Search for the cell housing the specified text and yield its [x, y] center coordinate. 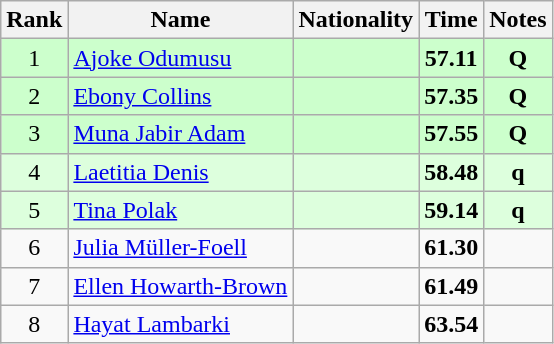
4 [34, 172]
63.54 [452, 324]
Laetitia Denis [180, 172]
Hayat Lambarki [180, 324]
57.35 [452, 96]
Tina Polak [180, 210]
Ellen Howarth-Brown [180, 286]
Notes [518, 20]
Julia Müller-Foell [180, 248]
5 [34, 210]
61.30 [452, 248]
1 [34, 58]
58.48 [452, 172]
Name [180, 20]
Muna Jabir Adam [180, 134]
Nationality [356, 20]
59.14 [452, 210]
61.49 [452, 286]
57.11 [452, 58]
Ajoke Odumusu [180, 58]
3 [34, 134]
7 [34, 286]
2 [34, 96]
57.55 [452, 134]
8 [34, 324]
Time [452, 20]
6 [34, 248]
Ebony Collins [180, 96]
Rank [34, 20]
